Identify which cell holds the provided text, then report its (x, y) central coordinate. 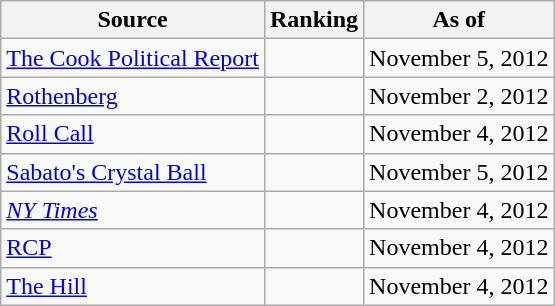
Sabato's Crystal Ball (133, 172)
As of (459, 20)
RCP (133, 248)
Rothenberg (133, 96)
Ranking (314, 20)
NY Times (133, 210)
The Cook Political Report (133, 58)
Source (133, 20)
November 2, 2012 (459, 96)
The Hill (133, 286)
Roll Call (133, 134)
